From the cell containing the given text, extract its center point as (x, y) coordinate. 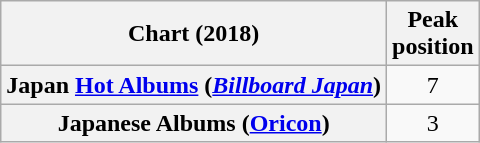
Japanese Albums (Oricon) (194, 123)
3 (433, 123)
7 (433, 85)
Chart (2018) (194, 34)
Peakposition (433, 34)
Japan Hot Albums (Billboard Japan) (194, 85)
